Find where the given text appears and provide that cell's center as [x, y] coordinate. 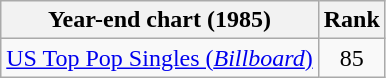
US Top Pop Singles (Billboard) [160, 58]
85 [352, 58]
Year-end chart (1985) [160, 20]
Rank [352, 20]
